Identify which cell holds the provided text, then report its (X, Y) central coordinate. 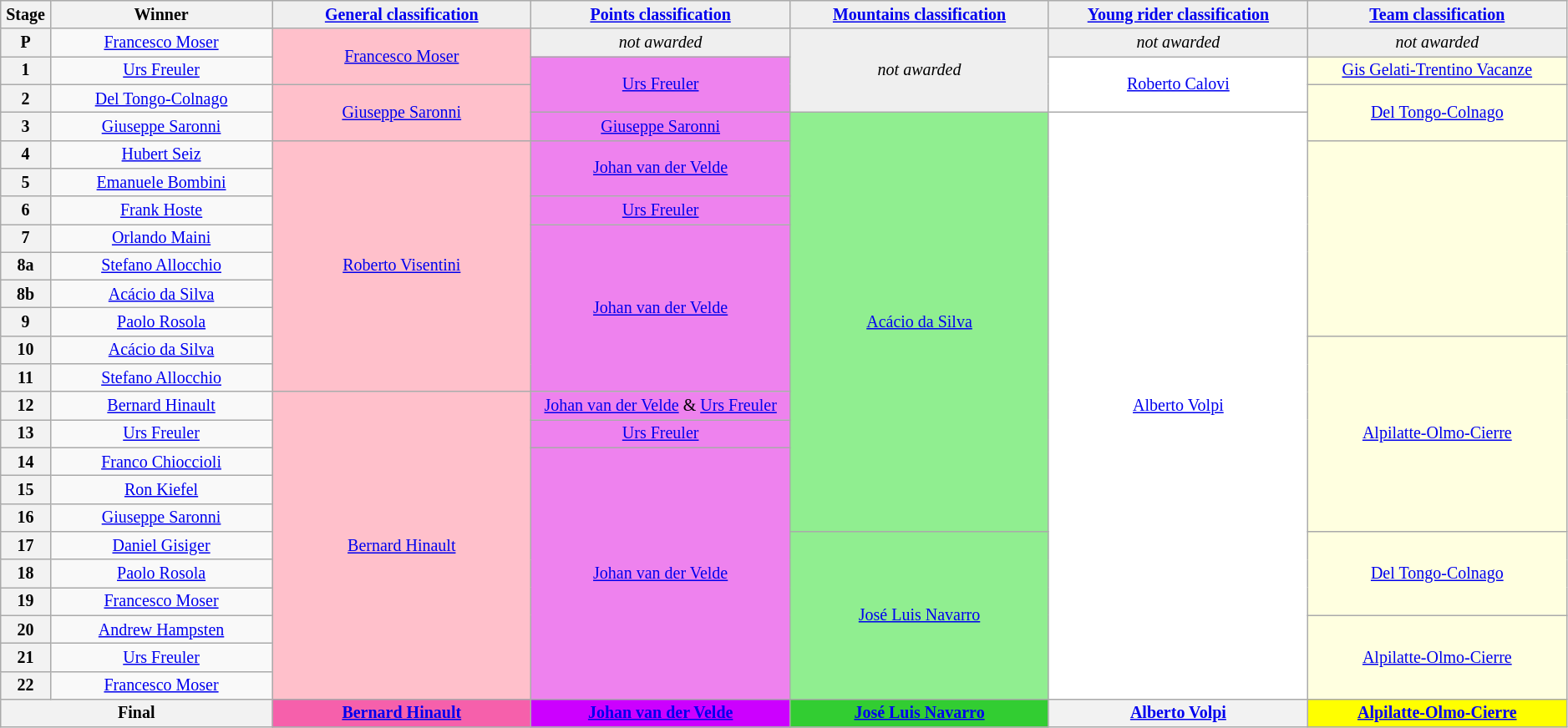
Franco Chioccioli (161, 463)
12 (26, 406)
Ron Kiefel (161, 489)
10 (26, 351)
Roberto Visentini (402, 265)
14 (26, 463)
3 (26, 127)
Young rider classification (1178, 15)
6 (26, 210)
Gis Gelati-Trentino Vacanze (1437, 70)
7 (26, 239)
8b (26, 294)
Points classification (661, 15)
Roberto Calovi (1178, 85)
Mountains classification (920, 15)
Final (137, 713)
17 (26, 546)
P (26, 43)
4 (26, 154)
21 (26, 658)
22 (26, 685)
Team classification (1437, 15)
2 (26, 99)
18 (26, 573)
20 (26, 629)
Daniel Gisiger (161, 546)
Johan van der Velde & Urs Freuler (661, 406)
Emanuele Bombini (161, 182)
8a (26, 265)
11 (26, 377)
9 (26, 322)
16 (26, 518)
General classification (402, 15)
Andrew Hampsten (161, 629)
1 (26, 70)
Frank Hoste (161, 210)
Winner (161, 15)
Hubert Seiz (161, 154)
19 (26, 601)
Stage (26, 15)
Orlando Maini (161, 239)
15 (26, 489)
5 (26, 182)
13 (26, 434)
